Capture the cell that displays the provided text and extract its [x, y] central coordinate. 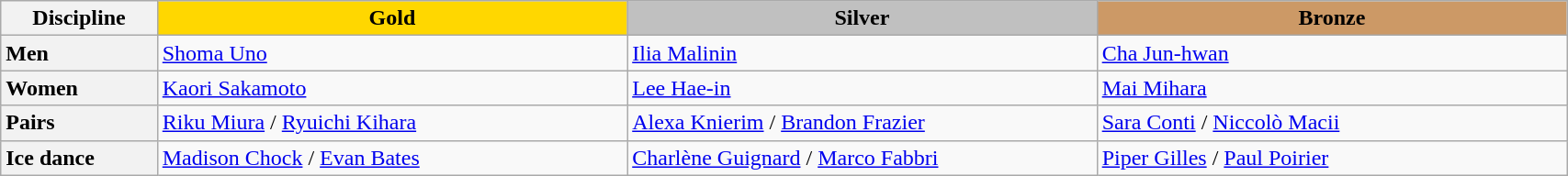
Lee Hae-in [862, 88]
Mai Mihara [1332, 88]
Shoma Uno [391, 53]
Riku Miura / Ryuichi Kihara [391, 123]
Silver [862, 18]
Sara Conti / Niccolò Macii [1332, 123]
Piper Gilles / Paul Poirier [1332, 158]
Alexa Knierim / Brandon Frazier [862, 123]
Charlène Guignard / Marco Fabbri [862, 158]
Cha Jun-hwan [1332, 53]
Madison Chock / Evan Bates [391, 158]
Men [79, 53]
Ice dance [79, 158]
Women [79, 88]
Kaori Sakamoto [391, 88]
Discipline [79, 18]
Pairs [79, 123]
Bronze [1332, 18]
Ilia Malinin [862, 53]
Gold [391, 18]
